Pinpoint the cell where the given text exists, returning its [x, y] midpoint coordinate. 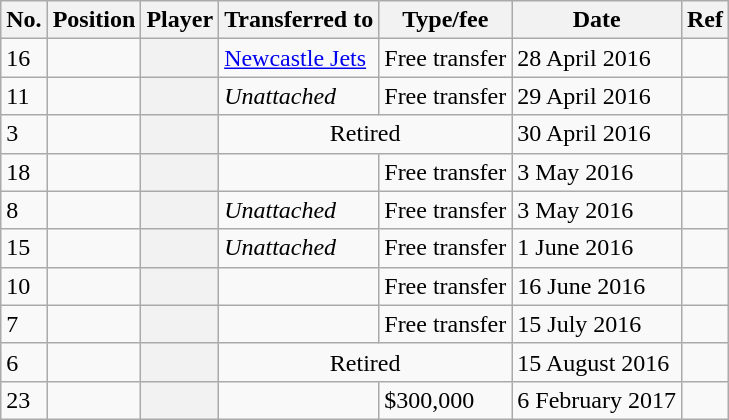
6 February 2017 [597, 400]
28 April 2016 [597, 58]
7 [24, 324]
6 [24, 362]
16 June 2016 [597, 286]
No. [24, 20]
Position [94, 20]
23 [24, 400]
15 July 2016 [597, 324]
Transferred to [299, 20]
29 April 2016 [597, 96]
15 [24, 248]
15 August 2016 [597, 362]
16 [24, 58]
30 April 2016 [597, 134]
Newcastle Jets [299, 58]
11 [24, 96]
Player [180, 20]
$300,000 [446, 400]
Ref [704, 20]
3 [24, 134]
Type/fee [446, 20]
18 [24, 172]
Date [597, 20]
10 [24, 286]
8 [24, 210]
1 June 2016 [597, 248]
